Determine the (X, Y) coordinate at the center of the cell enclosing the given text.  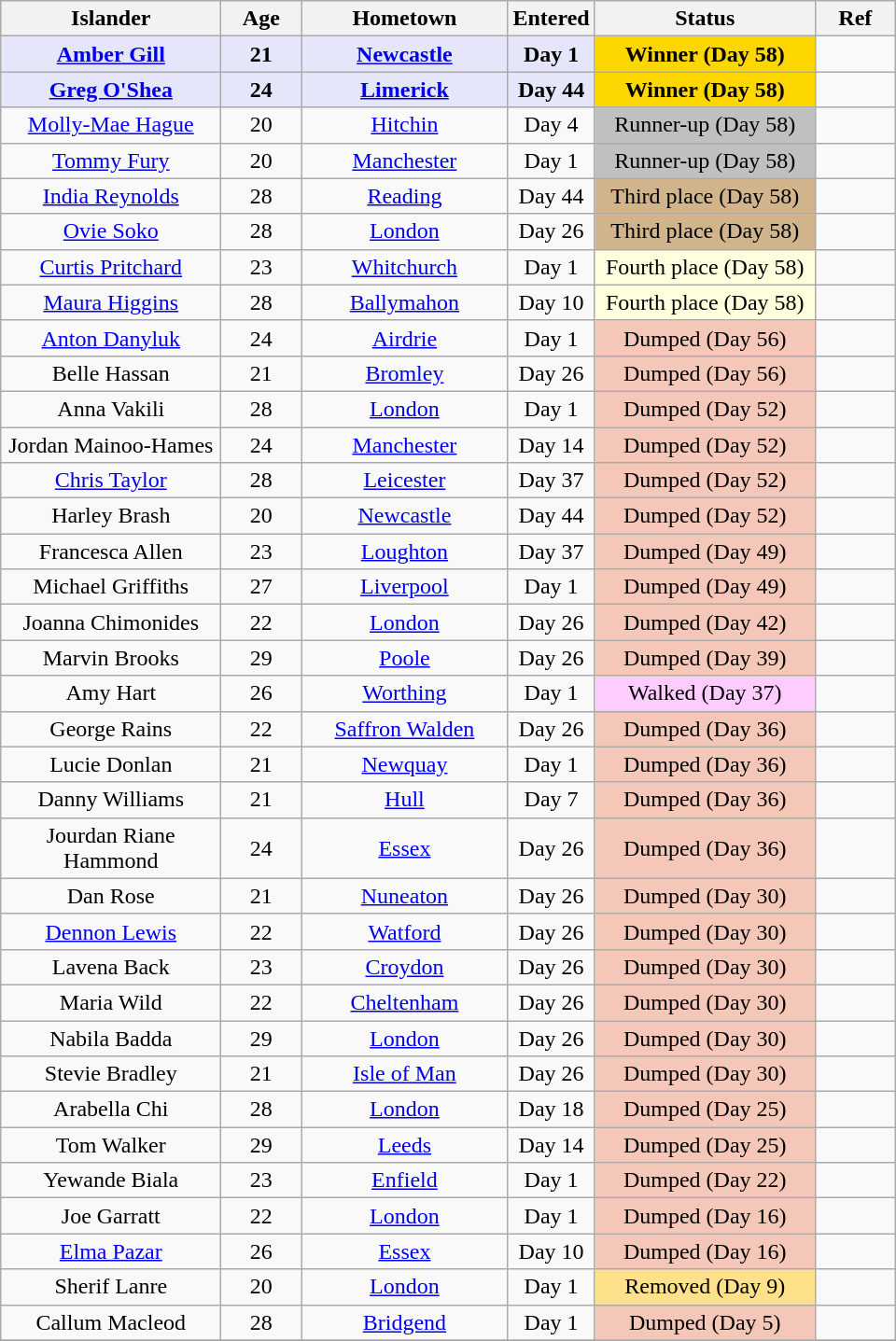
Hitchin (405, 125)
Dumped (Day 42) (705, 622)
Limerick (405, 90)
Hull (405, 800)
Hometown (405, 19)
Yewande Biala (111, 1180)
Greg O'Shea (111, 90)
George Rains (111, 729)
Islander (111, 19)
Francesca Allen (111, 552)
Bridgend (405, 1322)
Arabella Chi (111, 1110)
Ovie Soko (111, 231)
Dumped (Day 39) (705, 658)
Isle of Man (405, 1074)
Day 7 (551, 800)
Belle Hassan (111, 373)
Dennon Lewis (111, 931)
Sherif Lanre (111, 1287)
Loughton (405, 552)
Jordan Mainoo-Hames (111, 445)
27 (261, 587)
Enfield (405, 1180)
Whitchurch (405, 267)
Airdrie (405, 338)
Worthing (405, 693)
Amber Gill (111, 54)
Marvin Brooks (111, 658)
Lavena Back (111, 967)
Maura Higgins (111, 302)
India Reynolds (111, 196)
Michael Griffiths (111, 587)
Poole (405, 658)
Liverpool (405, 587)
Anton Danyluk (111, 338)
Walked (Day 37) (705, 693)
Saffron Walden (405, 729)
Cheltenham (405, 1002)
Danny Williams (111, 800)
Removed (Day 9) (705, 1287)
Joe Garratt (111, 1216)
Callum Macleod (111, 1322)
Leicester (405, 481)
Nabila Badda (111, 1039)
Tommy Fury (111, 161)
Jourdan Riane Hammond (111, 847)
Tom Walker (111, 1145)
Joanna Chimonides (111, 622)
Entered (551, 19)
Newquay (405, 764)
Day 18 (551, 1110)
Anna Vakili (111, 409)
Reading (405, 196)
Nuneaton (405, 896)
Harley Brash (111, 516)
Amy Hart (111, 693)
Leeds (405, 1145)
Status (705, 19)
Age (261, 19)
Chris Taylor (111, 481)
Stevie Bradley (111, 1074)
Maria Wild (111, 1002)
Dan Rose (111, 896)
Molly-Mae Hague (111, 125)
Dumped (Day 5) (705, 1322)
Dumped (Day 22) (705, 1180)
Day 4 (551, 125)
Watford (405, 931)
Ref (855, 19)
Lucie Donlan (111, 764)
Elma Pazar (111, 1251)
Ballymahon (405, 302)
Croydon (405, 967)
Curtis Pritchard (111, 267)
Bromley (405, 373)
